From the cell containing the given text, extract its center point as (x, y) coordinate. 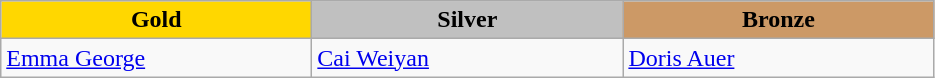
Gold (156, 20)
Doris Auer (778, 58)
Cai Weiyan (468, 58)
Bronze (778, 20)
Silver (468, 20)
Emma George (156, 58)
